Return the [X, Y] coordinate for the center point of the cell that contains the specified text.  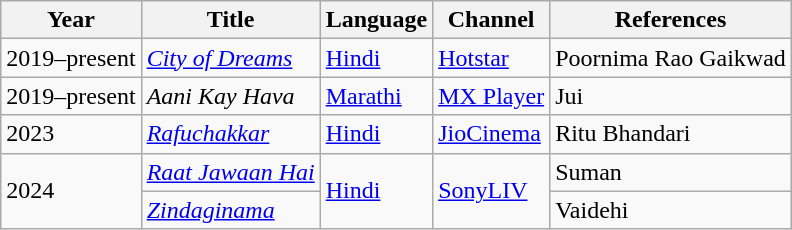
JioCinema [492, 134]
SonyLIV [492, 191]
2023 [71, 134]
Suman [671, 172]
Channel [492, 20]
2024 [71, 191]
Ritu Bhandari [671, 134]
Poornima Rao Gaikwad [671, 58]
MX Player [492, 96]
Raat Jawaan Hai [230, 172]
City of Dreams [230, 58]
Title [230, 20]
Marathi [376, 96]
Hotstar [492, 58]
Language [376, 20]
Aani Kay Hava [230, 96]
Rafuchakkar [230, 134]
Year [71, 20]
References [671, 20]
Vaidehi [671, 210]
Jui [671, 96]
Zindaginama [230, 210]
